Extract the [X, Y] coordinate from the center of the cell holding the provided text.  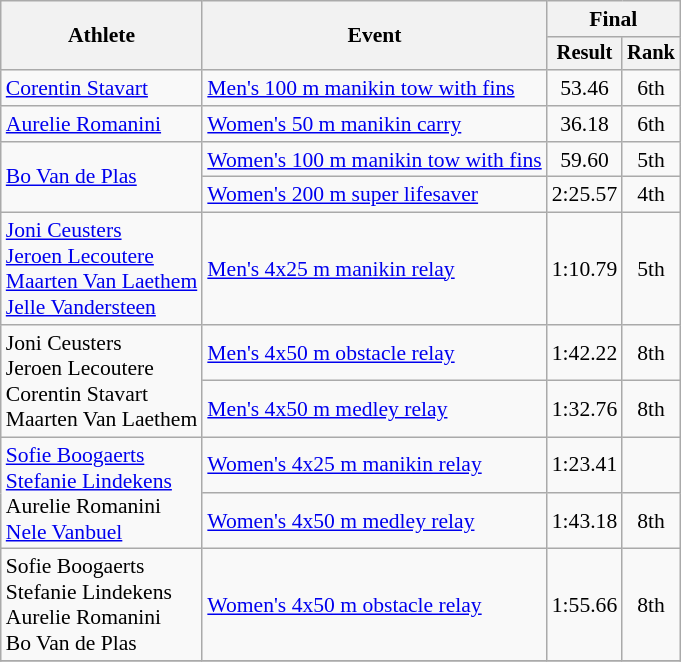
Women's 100 m manikin tow with fins [374, 160]
Women's 4x25 m manikin relay [374, 465]
Women's 50 m manikin carry [374, 124]
Joni CeustersJeroen LecoutereCorentin StavartMaarten Van Laethem [102, 381]
53.46 [584, 88]
Women's 4x50 m obstacle relay [374, 605]
1:55.66 [584, 605]
4th [651, 195]
Sofie BoogaertsStefanie LindekensAurelie RomaniniNele Vanbuel [102, 493]
Bo Van de Plas [102, 178]
Final [614, 19]
1:42.22 [584, 353]
Women's 200 m super lifesaver [374, 195]
1:23.41 [584, 465]
Corentin Stavart [102, 88]
2:25.57 [584, 195]
Sofie BoogaertsStefanie LindekensAurelie RomaniniBo Van de Plas [102, 605]
Joni CeustersJeroen LecoutereMaarten Van LaethemJelle Vandersteen [102, 269]
1:32.76 [584, 409]
Men's 4x50 m obstacle relay [374, 353]
Athlete [102, 36]
Result [584, 54]
1:10.79 [584, 269]
Men's 100 m manikin tow with fins [374, 88]
Men's 4x25 m manikin relay [374, 269]
1:43.18 [584, 521]
36.18 [584, 124]
Women's 4x50 m medley relay [374, 521]
59.60 [584, 160]
Rank [651, 54]
Men's 4x50 m medley relay [374, 409]
Event [374, 36]
Aurelie Romanini [102, 124]
